Find where the given text appears and provide that cell's center as (x, y) coordinate. 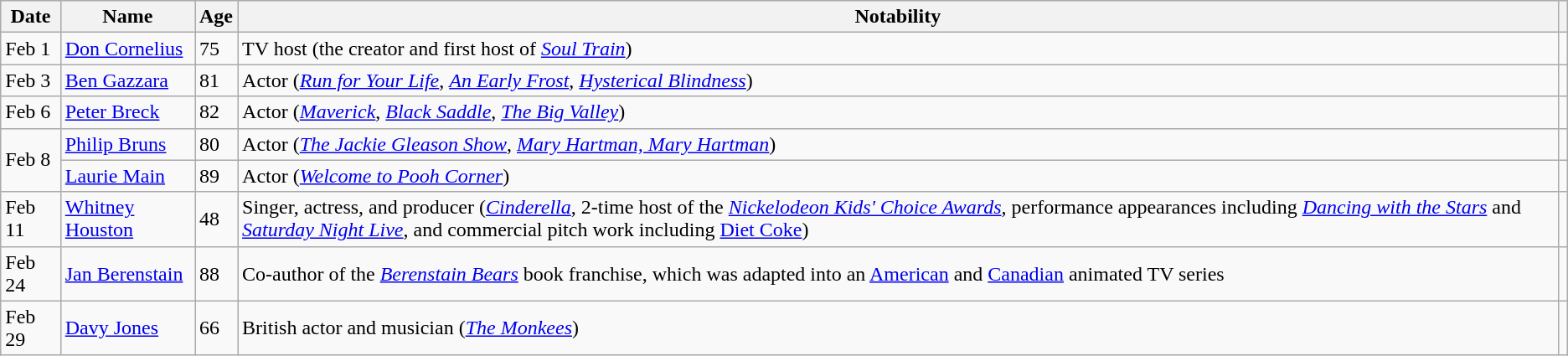
Feb 8 (30, 160)
88 (216, 273)
Co-author of the Berenstain Bears book franchise, which was adapted into an American and Canadian animated TV series (898, 273)
81 (216, 80)
Laurie Main (127, 176)
Ben Gazzara (127, 80)
Feb 3 (30, 80)
Age (216, 17)
Feb 11 (30, 219)
Actor (Welcome to Pooh Corner) (898, 176)
Jan Berenstain (127, 273)
80 (216, 144)
75 (216, 49)
TV host (the creator and first host of Soul Train) (898, 49)
Don Cornelius (127, 49)
British actor and musician (The Monkees) (898, 328)
89 (216, 176)
66 (216, 328)
Actor (The Jackie Gleason Show, Mary Hartman, Mary Hartman) (898, 144)
Feb 1 (30, 49)
Feb 24 (30, 273)
82 (216, 112)
Date (30, 17)
Davy Jones (127, 328)
Whitney Houston (127, 219)
Notability (898, 17)
Name (127, 17)
Feb 6 (30, 112)
Peter Breck (127, 112)
Actor (Run for Your Life, An Early Frost, Hysterical Blindness) (898, 80)
Feb 29 (30, 328)
Philip Bruns (127, 144)
Actor (Maverick, Black Saddle, The Big Valley) (898, 112)
48 (216, 219)
